Return [x, y] of the center of cell containing provided text 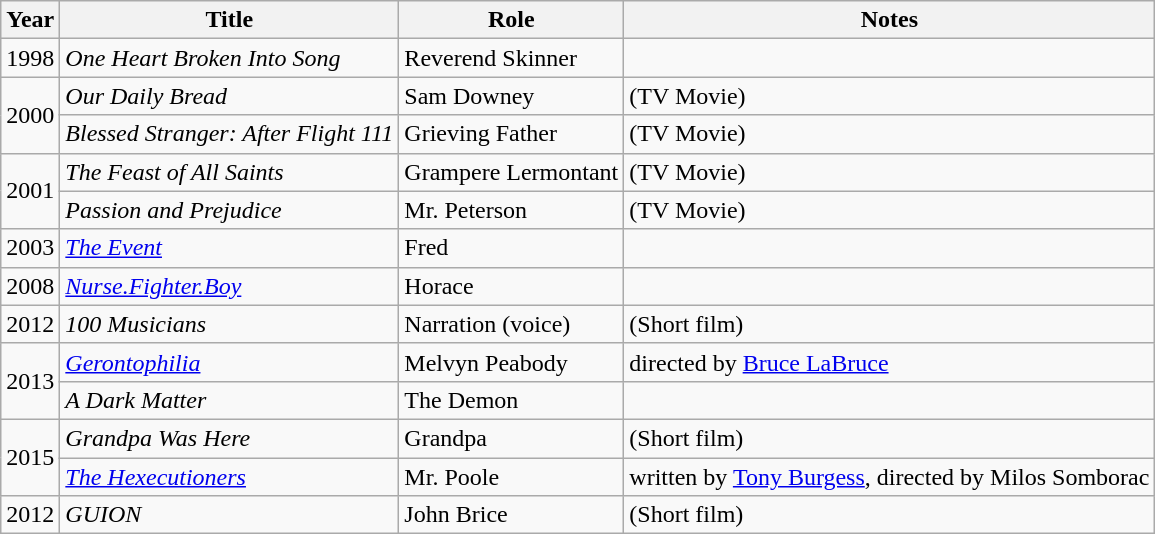
Nurse.Fighter.Boy [230, 286]
Fred [512, 248]
The Hexecutioners [230, 477]
The Event [230, 248]
Sam Downey [512, 96]
John Brice [512, 515]
Passion and Prejudice [230, 210]
GUION [230, 515]
Our Daily Bread [230, 96]
100 Musicians [230, 324]
The Demon [512, 400]
2008 [30, 286]
Melvyn Peabody [512, 362]
Role [512, 20]
2001 [30, 191]
2000 [30, 115]
Reverend Skinner [512, 58]
Notes [890, 20]
1998 [30, 58]
Title [230, 20]
Mr. Poole [512, 477]
Gerontophilia [230, 362]
Grampere Lermontant [512, 172]
One Heart Broken Into Song [230, 58]
A Dark Matter [230, 400]
Narration (voice) [512, 324]
written by Tony Burgess, directed by Milos Somborac [890, 477]
The Feast of All Saints [230, 172]
Blessed Stranger: After Flight 111 [230, 134]
directed by Bruce LaBruce [890, 362]
Grieving Father [512, 134]
Mr. Peterson [512, 210]
Horace [512, 286]
Year [30, 20]
2013 [30, 381]
Grandpa Was Here [230, 438]
2015 [30, 457]
Grandpa [512, 438]
2003 [30, 248]
